Provide the [x, y] coordinate of the cell's center where the given text is located.  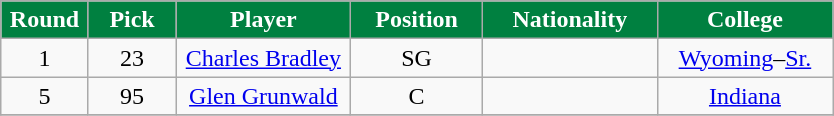
College [744, 20]
Round [45, 20]
Nationality [570, 20]
Wyoming–Sr. [744, 58]
SG [416, 58]
Player [264, 20]
C [416, 96]
95 [132, 96]
Charles Bradley [264, 58]
Position [416, 20]
Pick [132, 20]
5 [45, 96]
1 [45, 58]
Glen Grunwald [264, 96]
Indiana [744, 96]
23 [132, 58]
